Return (X, Y) of the center of cell containing provided text 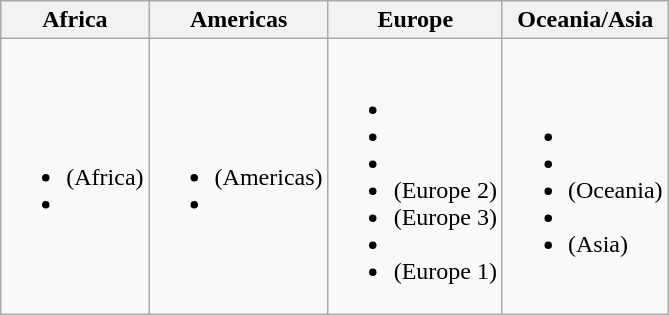
(Americas) (238, 176)
(Europe 2) (Europe 3) (Europe 1) (415, 176)
Oceania/Asia (585, 20)
(Africa) (75, 176)
Americas (238, 20)
Africa (75, 20)
Europe (415, 20)
(Oceania) (Asia) (585, 176)
